Output the (x, y) coordinate of the center of the cell containing the given text.  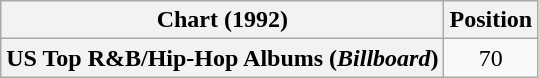
Position (491, 20)
Chart (1992) (222, 20)
70 (491, 58)
US Top R&B/Hip-Hop Albums (Billboard) (222, 58)
